For the text-containing cell, return its midpoint in (x, y) coordinate format. 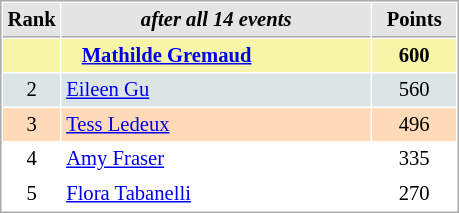
Tess Ledeux (216, 124)
335 (414, 158)
Rank (32, 20)
600 (414, 56)
270 (414, 194)
Amy Fraser (216, 158)
4 (32, 158)
5 (32, 194)
3 (32, 124)
496 (414, 124)
560 (414, 90)
Flora Tabanelli (216, 194)
2 (32, 90)
after all 14 events (216, 20)
Mathilde Gremaud (216, 56)
Eileen Gu (216, 90)
Points (414, 20)
